Find where the given text appears and provide that cell's center as [x, y] coordinate. 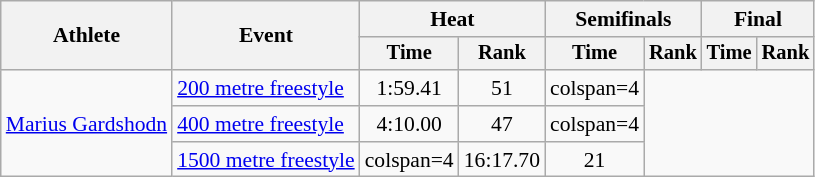
1:59.41 [410, 88]
51 [502, 88]
Final [758, 19]
Athlete [86, 36]
4:10.00 [410, 124]
Semifinals [624, 19]
47 [502, 124]
200 metre freestyle [266, 88]
Marius Gardshodn [86, 124]
Heat [452, 19]
Event [266, 36]
400 metre freestyle [266, 124]
